Find where the given text appears and provide that cell's center as (X, Y) coordinate. 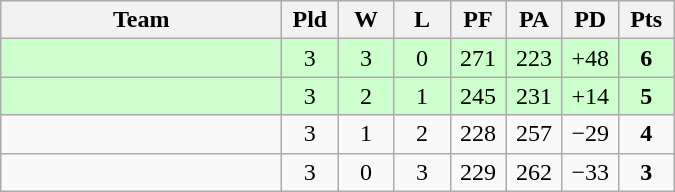
PA (534, 20)
5 (646, 96)
231 (534, 96)
223 (534, 58)
6 (646, 58)
245 (478, 96)
PF (478, 20)
+48 (590, 58)
228 (478, 134)
229 (478, 172)
262 (534, 172)
4 (646, 134)
PD (590, 20)
−33 (590, 172)
−29 (590, 134)
L (422, 20)
257 (534, 134)
W (366, 20)
Pts (646, 20)
Pld (310, 20)
+14 (590, 96)
271 (478, 58)
Team (142, 20)
